Pinpoint the cell where the given text exists, returning its [X, Y] midpoint coordinate. 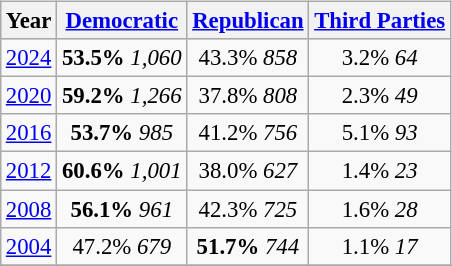
Democratic [122, 21]
42.3% 725 [248, 209]
Third Parties [380, 21]
47.2% 679 [122, 246]
37.8% 808 [248, 96]
53.7% 985 [122, 133]
5.1% 93 [380, 133]
1.4% 23 [380, 171]
Republican [248, 21]
38.0% 627 [248, 171]
56.1% 961 [122, 209]
51.7% 744 [248, 246]
2008 [29, 209]
2020 [29, 96]
43.3% 858 [248, 58]
2012 [29, 171]
3.2% 64 [380, 58]
2016 [29, 133]
2004 [29, 246]
60.6% 1,001 [122, 171]
41.2% 756 [248, 133]
1.6% 28 [380, 209]
59.2% 1,266 [122, 96]
53.5% 1,060 [122, 58]
1.1% 17 [380, 246]
Year [29, 21]
2.3% 49 [380, 96]
2024 [29, 58]
